Scan for the cell matching the given text and deliver its [x, y] coordinate at center. 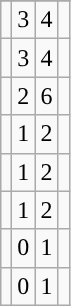
6 [46, 96]
